Output the [x, y] coordinate of the center of the cell containing the given text.  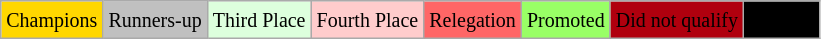
not held [781, 20]
Relegation [473, 20]
Third Place [259, 20]
Fourth Place [368, 20]
Champions [52, 20]
Runners-up [155, 20]
Promoted [566, 20]
Did not qualify [676, 20]
